Provide the [x, y] coordinate of the cell's center where the given text is located.  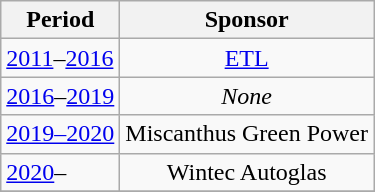
2016–2019 [60, 96]
2011–2016 [60, 58]
None [247, 96]
Wintec Autoglas [247, 172]
Sponsor [247, 20]
Period [60, 20]
Miscanthus Green Power [247, 134]
2020– [60, 172]
2019–2020 [60, 134]
ETL [247, 58]
